Locate the cell with the specified text and output its [x, y] center coordinate. 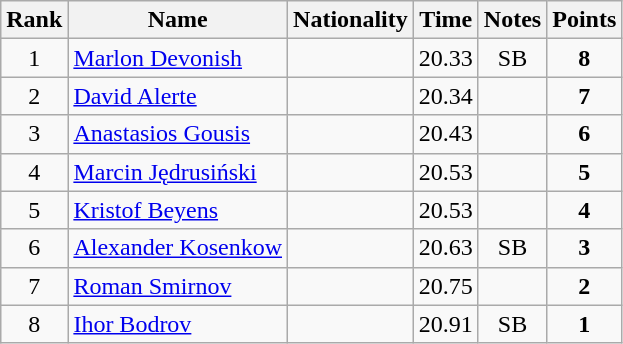
Anastasios Gousis [178, 134]
Nationality [351, 20]
Rank [34, 20]
David Alerte [178, 96]
20.34 [446, 96]
Marcin Jędrusiński [178, 172]
Kristof Beyens [178, 210]
20.33 [446, 58]
Marlon Devonish [178, 58]
Time [446, 20]
20.63 [446, 248]
20.91 [446, 324]
Ihor Bodrov [178, 324]
Notes [512, 20]
Roman Smirnov [178, 286]
Name [178, 20]
Points [584, 20]
20.43 [446, 134]
20.75 [446, 286]
Alexander Kosenkow [178, 248]
